For the text-containing cell, return its midpoint in [X, Y] coordinate format. 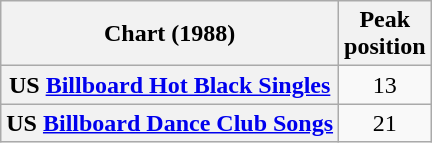
21 [385, 123]
US Billboard Hot Black Singles [170, 85]
13 [385, 85]
US Billboard Dance Club Songs [170, 123]
Peakposition [385, 34]
Chart (1988) [170, 34]
